Locate the cell with the specified text and output its [x, y] center coordinate. 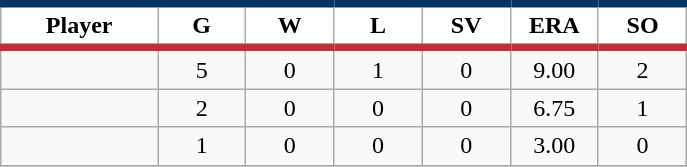
SV [466, 26]
L [378, 26]
9.00 [554, 68]
5 [202, 68]
Player [80, 26]
W [290, 26]
G [202, 26]
SO [642, 26]
ERA [554, 26]
3.00 [554, 146]
6.75 [554, 108]
